Return [x, y] of the center of cell containing provided text 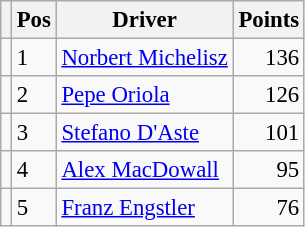
3 [34, 133]
101 [268, 133]
Alex MacDowall [144, 170]
126 [268, 95]
Norbert Michelisz [144, 58]
5 [34, 208]
2 [34, 95]
136 [268, 58]
4 [34, 170]
76 [268, 208]
Driver [144, 20]
1 [34, 58]
Stefano D'Aste [144, 133]
95 [268, 170]
Pos [34, 20]
Points [268, 20]
Pepe Oriola [144, 95]
Franz Engstler [144, 208]
